Identify which cell holds the provided text, then report its [x, y] central coordinate. 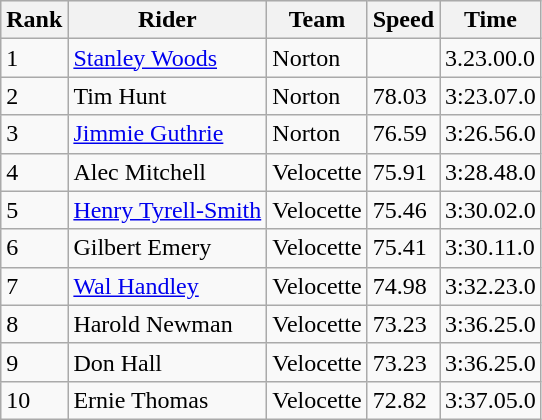
3:30.11.0 [491, 248]
Henry Tyrell-Smith [168, 210]
3:30.02.0 [491, 210]
75.91 [403, 172]
Team [317, 20]
3:23.07.0 [491, 96]
Rank [34, 20]
3:26.56.0 [491, 134]
75.41 [403, 248]
8 [34, 324]
3:37.05.0 [491, 400]
Gilbert Emery [168, 248]
Ernie Thomas [168, 400]
74.98 [403, 286]
3.23.00.0 [491, 58]
9 [34, 362]
Speed [403, 20]
Wal Handley [168, 286]
5 [34, 210]
1 [34, 58]
72.82 [403, 400]
Alec Mitchell [168, 172]
3:32.23.0 [491, 286]
78.03 [403, 96]
3 [34, 134]
Jimmie Guthrie [168, 134]
Time [491, 20]
Tim Hunt [168, 96]
75.46 [403, 210]
2 [34, 96]
3:28.48.0 [491, 172]
7 [34, 286]
76.59 [403, 134]
Rider [168, 20]
Stanley Woods [168, 58]
4 [34, 172]
10 [34, 400]
Don Hall [168, 362]
Harold Newman [168, 324]
6 [34, 248]
